Capture the cell that displays the provided text and extract its [x, y] central coordinate. 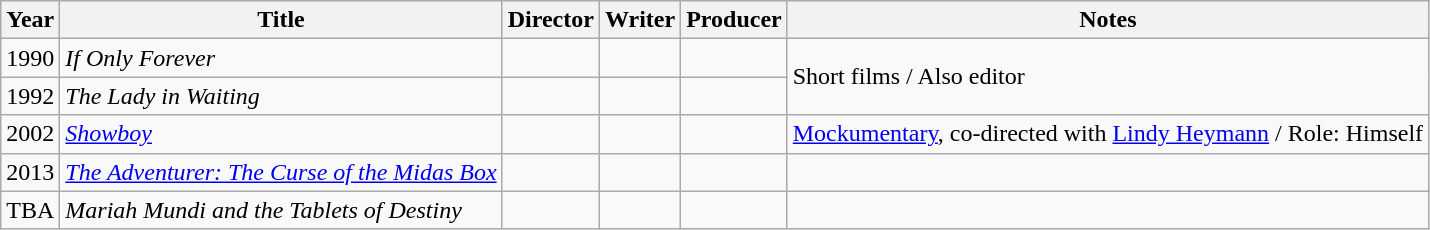
If Only Forever [281, 58]
Writer [640, 20]
TBA [30, 210]
2002 [30, 134]
Notes [1108, 20]
Director [550, 20]
Short films / Also editor [1108, 77]
Mariah Mundi and the Tablets of Destiny [281, 210]
Showboy [281, 134]
Year [30, 20]
Producer [734, 20]
Mockumentary, co-directed with Lindy Heymann / Role: Himself [1108, 134]
The Lady in Waiting [281, 96]
1992 [30, 96]
2013 [30, 172]
1990 [30, 58]
The Adventurer: The Curse of the Midas Box [281, 172]
Title [281, 20]
